Return (X, Y) of the center of cell containing provided text 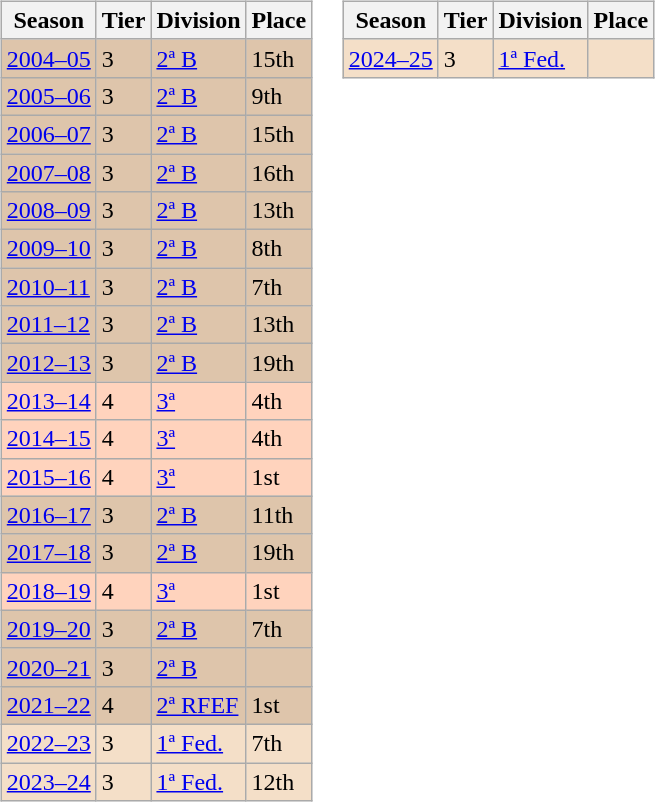
2004–05 (48, 58)
2ª RFEF (198, 705)
2015–16 (48, 477)
2024–25 (390, 58)
16th (279, 173)
2008–09 (48, 211)
2021–22 (48, 705)
12th (279, 781)
2006–07 (48, 134)
2013–14 (48, 401)
9th (279, 96)
2011–12 (48, 325)
2012–13 (48, 363)
2018–19 (48, 591)
2023–24 (48, 781)
11th (279, 515)
2022–23 (48, 743)
2014–15 (48, 439)
2016–17 (48, 515)
8th (279, 249)
2005–06 (48, 96)
2020–21 (48, 667)
2019–20 (48, 629)
2007–08 (48, 173)
2017–18 (48, 553)
2009–10 (48, 249)
2010–11 (48, 287)
